Identify which cell holds the provided text, then report its [x, y] central coordinate. 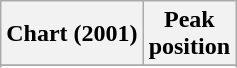
Peakposition [189, 34]
Chart (2001) [72, 34]
